Capture the cell that displays the provided text and extract its (X, Y) central coordinate. 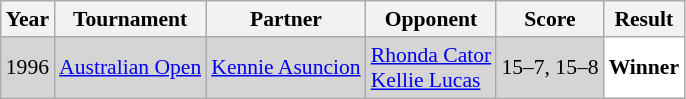
Partner (286, 19)
Result (644, 19)
Tournament (130, 19)
1996 (28, 68)
Australian Open (130, 68)
Rhonda Cator Kellie Lucas (432, 68)
Opponent (432, 19)
Winner (644, 68)
Kennie Asuncion (286, 68)
Score (550, 19)
15–7, 15–8 (550, 68)
Year (28, 19)
